Provide the [X, Y] coordinate of the cell's center where the given text is located.  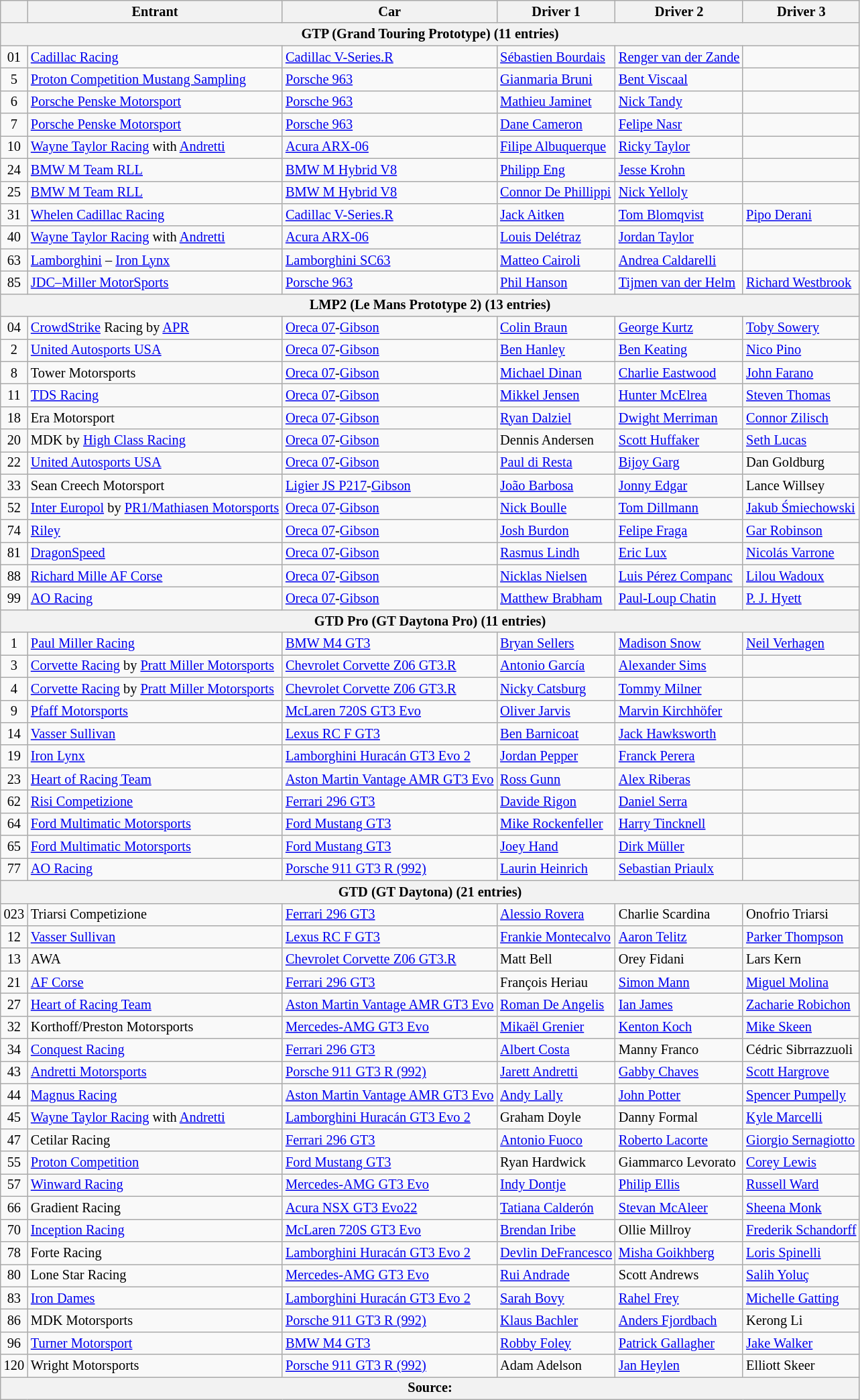
Ryan Hardwick [556, 1163]
Jesse Krohn [679, 170]
Tatiana Calderón [556, 1208]
Risi Competizione [155, 801]
65 [14, 847]
66 [14, 1208]
Proton Competition [155, 1163]
Jordan Taylor [679, 237]
Madison Snow [679, 644]
Harry Tincknell [679, 824]
85 [14, 282]
9 [14, 711]
Klaus Bachler [556, 1320]
Ben Barnicoat [556, 734]
Jan Heylen [679, 1366]
Richard Mille AF Corse [155, 576]
Gradient Racing [155, 1208]
AWA [155, 959]
Lance Willsey [801, 485]
Conquest Racing [155, 1050]
Andrea Caldarelli [679, 260]
Connor De Phillippi [556, 192]
52 [14, 508]
Tommy Milner [679, 689]
Wright Motorsports [155, 1366]
CrowdStrike Racing by APR [155, 328]
Ryan Dalziel [556, 418]
47 [14, 1140]
Parker Thompson [801, 937]
Eric Lux [679, 553]
Misha Goikhberg [679, 1252]
LMP2 (Le Mans Prototype 2) (13 entries) [430, 305]
Driver 2 [679, 11]
Connor Zilisch [801, 418]
Proton Competition Mustang Sampling [155, 79]
Corey Lewis [801, 1163]
6 [14, 102]
Lone Star Racing [155, 1275]
77 [14, 869]
Roman De Angelis [556, 1004]
20 [14, 441]
GTP (Grand Touring Prototype) (11 entries) [430, 34]
Devlin DeFrancesco [556, 1252]
11 [14, 395]
MDK by High Class Racing [155, 441]
19 [14, 756]
Orey Fidani [679, 959]
Kyle Marcelli [801, 1118]
Driver 1 [556, 11]
Mikkel Jensen [556, 395]
Matt Bell [556, 959]
Cadillac Racing [155, 57]
Gabby Chaves [679, 1072]
Alexander Sims [679, 666]
88 [14, 576]
Rahel Frey [679, 1298]
33 [14, 485]
21 [14, 982]
32 [14, 1027]
Charlie Scardina [679, 915]
Dirk Müller [679, 847]
Richard Westbrook [801, 282]
Dane Cameron [556, 125]
Sebastian Priaulx [679, 869]
Zacharie Robichon [801, 1004]
Sean Creech Motorsport [155, 485]
23 [14, 779]
10 [14, 147]
Spencer Pumpelly [801, 1095]
Triarsi Competizione [155, 915]
Franck Perera [679, 756]
Lilou Wadoux [801, 576]
Luis Pérez Companc [679, 576]
Lars Kern [801, 959]
5 [14, 79]
86 [14, 1320]
Patrick Gallagher [679, 1343]
Lamborghini – Iron Lynx [155, 260]
Andy Lally [556, 1095]
Frankie Montecalvo [556, 937]
Inception Racing [155, 1230]
Robby Foley [556, 1343]
Dan Goldburg [801, 463]
74 [14, 530]
Josh Burdon [556, 530]
Onofrio Triarsi [801, 915]
Nico Pino [801, 350]
Alessio Rovera [556, 915]
John Potter [679, 1095]
Elliott Skeer [801, 1366]
Louis Delétraz [556, 237]
Dwight Merriman [679, 418]
GTD Pro (GT Daytona Pro) (11 entries) [430, 621]
Joey Hand [556, 847]
Filipe Albuquerque [556, 147]
12 [14, 937]
Tower Motorsports [155, 373]
Lamborghini SC63 [389, 260]
Charlie Eastwood [679, 373]
25 [14, 192]
120 [14, 1366]
2 [14, 350]
Renger van der Zande [679, 57]
Whelen Cadillac Racing [155, 215]
Roberto Lacorte [679, 1140]
Danny Formal [679, 1118]
Phil Hanson [556, 282]
44 [14, 1095]
Simon Mann [679, 982]
Riley [155, 530]
George Kurtz [679, 328]
Nick Tandy [679, 102]
Jonny Edgar [679, 485]
4 [14, 689]
Philip Ellis [679, 1185]
Jake Walker [801, 1343]
Paul-Loup Chatin [679, 598]
70 [14, 1230]
Pipo Derani [801, 215]
Ben Hanley [556, 350]
Aaron Telitz [679, 937]
Bryan Sellers [556, 644]
Laurin Heinrich [556, 869]
TDS Racing [155, 395]
Iron Dames [155, 1298]
Ollie Millroy [679, 1230]
Turner Motorsport [155, 1343]
Seth Lucas [801, 441]
Jarett Andretti [556, 1072]
78 [14, 1252]
Sheena Monk [801, 1208]
24 [14, 170]
François Heriau [556, 982]
Frederik Schandorff [801, 1230]
Nick Yelloly [679, 192]
3 [14, 666]
Salih Yoluç [801, 1275]
Colin Braun [556, 328]
Driver 3 [801, 11]
Nick Boulle [556, 508]
Bent Viscaal [679, 79]
Michelle Gatting [801, 1298]
Matthew Brabham [556, 598]
8 [14, 373]
Stevan McAleer [679, 1208]
JDC–Miller MotorSports [155, 282]
27 [14, 1004]
Tom Blomqvist [679, 215]
Felipe Nasr [679, 125]
MDK Motorsports [155, 1320]
Car [389, 11]
Manny Franco [679, 1050]
81 [14, 553]
04 [14, 328]
18 [14, 418]
99 [14, 598]
Nicolás Varrone [801, 553]
Albert Costa [556, 1050]
96 [14, 1343]
Sarah Bovy [556, 1298]
55 [14, 1163]
43 [14, 1072]
João Barbosa [556, 485]
Era Motorsport [155, 418]
Hunter McElrea [679, 395]
Paul di Resta [556, 463]
Cetilar Racing [155, 1140]
83 [14, 1298]
Philipp Eng [556, 170]
13 [14, 959]
Matteo Cairoli [556, 260]
Gianmaria Bruni [556, 79]
Mike Rockenfeller [556, 824]
Giorgio Sernagiotto [801, 1140]
Jakub Śmiechowski [801, 508]
Scott Hargrove [801, 1072]
Jordan Pepper [556, 756]
40 [14, 237]
45 [14, 1118]
Scott Huffaker [679, 441]
31 [14, 215]
023 [14, 915]
Ross Gunn [556, 779]
Rui Andrade [556, 1275]
Alex Riberas [679, 779]
Kenton Koch [679, 1027]
Gar Robinson [801, 530]
Neil Verhagen [801, 644]
Entrant [155, 11]
Ricky Taylor [679, 147]
Anders Fjordbach [679, 1320]
Magnus Racing [155, 1095]
Scott Andrews [679, 1275]
P. J. Hyett [801, 598]
7 [14, 125]
Nicky Catsburg [556, 689]
Russell Ward [801, 1185]
63 [14, 260]
Sébastien Bourdais [556, 57]
1 [14, 644]
Oliver Jarvis [556, 711]
Davide Rigon [556, 801]
Paul Miller Racing [155, 644]
Brendan Iribe [556, 1230]
Bijoy Garg [679, 463]
Rasmus Lindh [556, 553]
Dennis Andersen [556, 441]
Jack Hawksworth [679, 734]
Felipe Fraga [679, 530]
Source: [430, 1388]
Mike Skeen [801, 1027]
Jack Aitken [556, 215]
Korthoff/Preston Motorsports [155, 1027]
Andretti Motorsports [155, 1072]
34 [14, 1050]
Ben Keating [679, 350]
62 [14, 801]
01 [14, 57]
AF Corse [155, 982]
John Farano [801, 373]
Acura NSX GT3 Evo22 [389, 1208]
Cédric Sibrrazzuoli [801, 1050]
Indy Dontje [556, 1185]
Steven Thomas [801, 395]
Antonio Fuoco [556, 1140]
Loris Spinelli [801, 1252]
Marvin Kirchhöfer [679, 711]
DragonSpeed [155, 553]
Mikaël Grenier [556, 1027]
22 [14, 463]
64 [14, 824]
Graham Doyle [556, 1118]
Giammarco Levorato [679, 1163]
Pfaff Motorsports [155, 711]
Iron Lynx [155, 756]
Ian James [679, 1004]
Toby Sowery [801, 328]
GTD (GT Daytona) (21 entries) [430, 892]
57 [14, 1185]
Mathieu Jaminet [556, 102]
Miguel Molina [801, 982]
Tijmen van der Helm [679, 282]
Nicklas Nielsen [556, 576]
Adam Adelson [556, 1366]
80 [14, 1275]
Winward Racing [155, 1185]
Kerong Li [801, 1320]
Daniel Serra [679, 801]
Michael Dinan [556, 373]
Ligier JS P217-Gibson [389, 485]
Inter Europol by PR1/Mathiasen Motorsports [155, 508]
Forte Racing [155, 1252]
Antonio García [556, 666]
Tom Dillmann [679, 508]
14 [14, 734]
